Provide the [X, Y] coordinate of the cell's center where the given text is located.  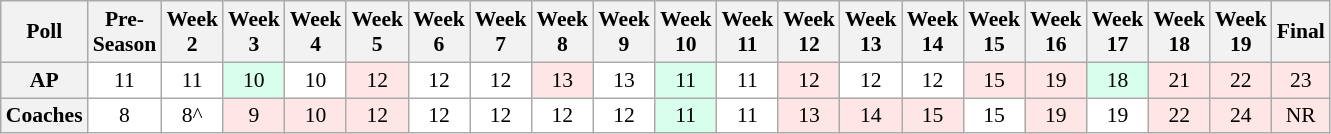
Week14 [933, 32]
14 [871, 116]
Pre-Season [125, 32]
Week8 [562, 32]
9 [254, 116]
Poll [44, 32]
8^ [192, 116]
Week4 [316, 32]
Final [1301, 32]
8 [125, 116]
AP [44, 80]
21 [1179, 80]
Week6 [439, 32]
18 [1118, 80]
Week19 [1241, 32]
Week15 [994, 32]
Week17 [1118, 32]
24 [1241, 116]
NR [1301, 116]
Coaches [44, 116]
Week12 [809, 32]
Week18 [1179, 32]
Week13 [871, 32]
23 [1301, 80]
Week2 [192, 32]
Week16 [1056, 32]
Week7 [501, 32]
Week5 [377, 32]
Week3 [254, 32]
Week9 [624, 32]
Week10 [686, 32]
Week11 [748, 32]
